Pinpoint the cell where the given text exists, returning its [X, Y] midpoint coordinate. 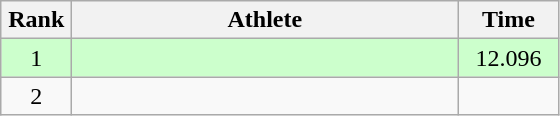
12.096 [508, 58]
2 [36, 96]
1 [36, 58]
Time [508, 20]
Athlete [265, 20]
Rank [36, 20]
